Output the [X, Y] coordinate of the center of the cell containing the given text.  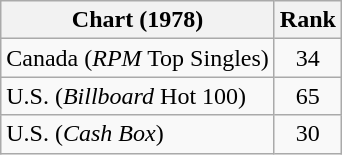
30 [308, 134]
Canada (RPM Top Singles) [138, 58]
U.S. (Cash Box) [138, 134]
65 [308, 96]
U.S. (Billboard Hot 100) [138, 96]
Chart (1978) [138, 20]
Rank [308, 20]
34 [308, 58]
